Return the (x, y) coordinate for the center point of the cell that contains the specified text.  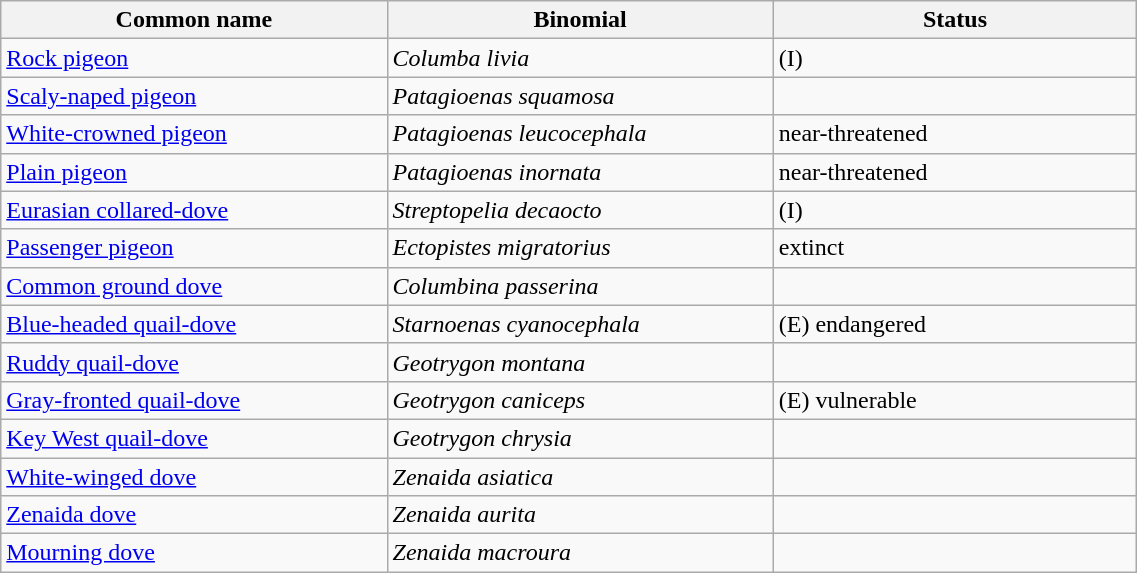
Zenaida asiatica (580, 477)
Geotrygon caniceps (580, 400)
Eurasian collared-dove (194, 210)
Common name (194, 20)
Zenaida macroura (580, 553)
Columba livia (580, 58)
Geotrygon chrysia (580, 438)
Plain pigeon (194, 172)
Rock pigeon (194, 58)
Blue-headed quail-dove (194, 324)
Patagioenas squamosa (580, 96)
Binomial (580, 20)
(E) vulnerable (955, 400)
extinct (955, 248)
Passenger pigeon (194, 248)
Common ground dove (194, 286)
Starnoenas cyanocephala (580, 324)
Patagioenas inornata (580, 172)
(E) endangered (955, 324)
Status (955, 20)
Columbina passerina (580, 286)
Streptopelia decaocto (580, 210)
Scaly-naped pigeon (194, 96)
Zenaida dove (194, 515)
Ruddy quail-dove (194, 362)
Ectopistes migratorius (580, 248)
Gray-fronted quail-dove (194, 400)
White-winged dove (194, 477)
Mourning dove (194, 553)
Patagioenas leucocephala (580, 134)
White-crowned pigeon (194, 134)
Zenaida aurita (580, 515)
Key West quail-dove (194, 438)
Geotrygon montana (580, 362)
